Scan for the cell matching the given text and deliver its (x, y) coordinate at center. 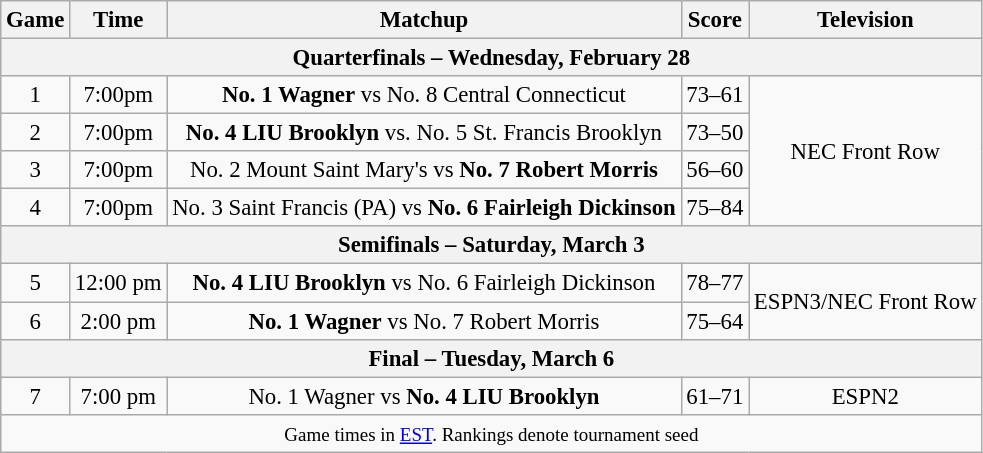
75–84 (715, 208)
No. 1 Wagner vs No. 4 LIU Brooklyn (424, 396)
2 (36, 133)
73–50 (715, 133)
Game (36, 20)
No. 1 Wagner vs No. 8 Central Connecticut (424, 95)
Game times in EST. Rankings denote tournament seed (492, 433)
ESPN3/NEC Front Row (866, 302)
Semifinals – Saturday, March 3 (492, 245)
No. 2 Mount Saint Mary's vs No. 7 Robert Morris (424, 170)
3 (36, 170)
Matchup (424, 20)
12:00 pm (118, 283)
Television (866, 20)
6 (36, 321)
61–71 (715, 396)
2:00 pm (118, 321)
56–60 (715, 170)
73–61 (715, 95)
1 (36, 95)
ESPN2 (866, 396)
5 (36, 283)
NEC Front Row (866, 151)
4 (36, 208)
No. 3 Saint Francis (PA) vs No. 6 Fairleigh Dickinson (424, 208)
75–64 (715, 321)
7:00 pm (118, 396)
No. 4 LIU Brooklyn vs No. 6 Fairleigh Dickinson (424, 283)
Time (118, 20)
Quarterfinals – Wednesday, February 28 (492, 58)
No. 4 LIU Brooklyn vs. No. 5 St. Francis Brooklyn (424, 133)
Final – Tuesday, March 6 (492, 358)
7 (36, 396)
Score (715, 20)
No. 1 Wagner vs No. 7 Robert Morris (424, 321)
78–77 (715, 283)
